Find where the given text appears and provide that cell's center as (X, Y) coordinate. 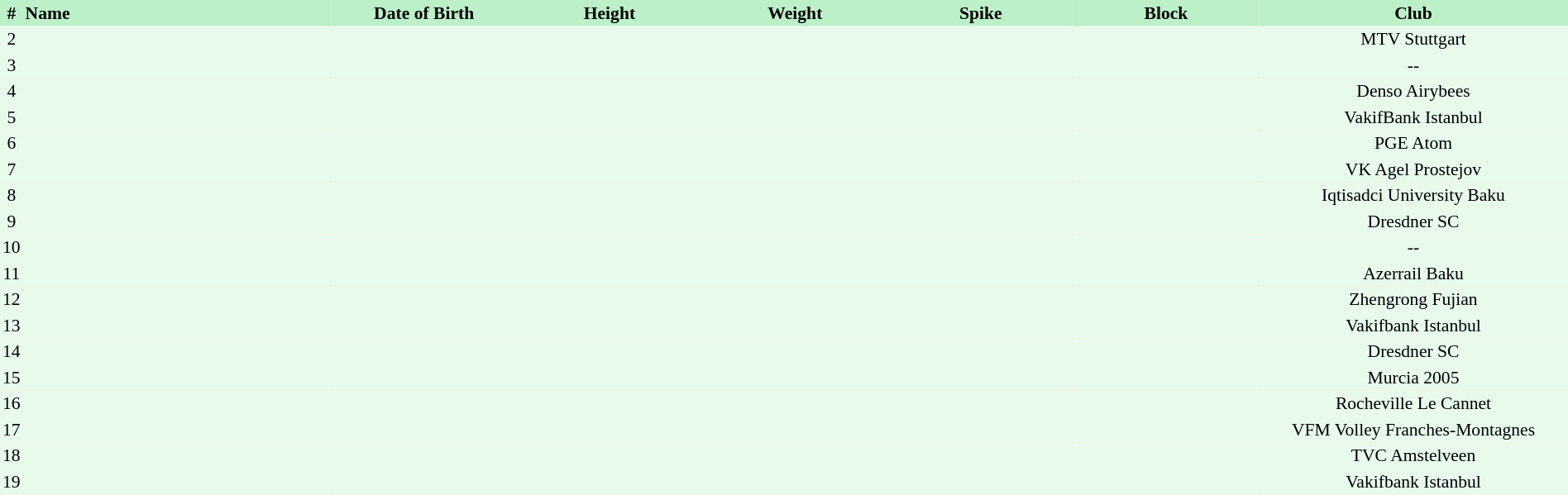
8 (12, 195)
VK Agel Prostejov (1413, 169)
11 (12, 274)
Azerrail Baku (1413, 274)
13 (12, 326)
3 (12, 65)
14 (12, 352)
7 (12, 169)
Name (177, 13)
Club (1413, 13)
Murcia 2005 (1413, 378)
18 (12, 456)
19 (12, 482)
5 (12, 117)
Denso Airybees (1413, 91)
Date of Birth (424, 13)
TVC Amstelveen (1413, 456)
9 (12, 221)
10 (12, 248)
16 (12, 403)
VakifBank Istanbul (1413, 117)
PGE Atom (1413, 144)
Spike (981, 13)
17 (12, 430)
Rocheville Le Cannet (1413, 403)
12 (12, 299)
2 (12, 40)
15 (12, 378)
Block (1166, 13)
Iqtisadci University Baku (1413, 195)
# (12, 13)
Weight (795, 13)
6 (12, 144)
4 (12, 91)
Height (610, 13)
MTV Stuttgart (1413, 40)
VFM Volley Franches-Montagnes (1413, 430)
Zhengrong Fujian (1413, 299)
